Return [X, Y] of the center of cell containing provided text 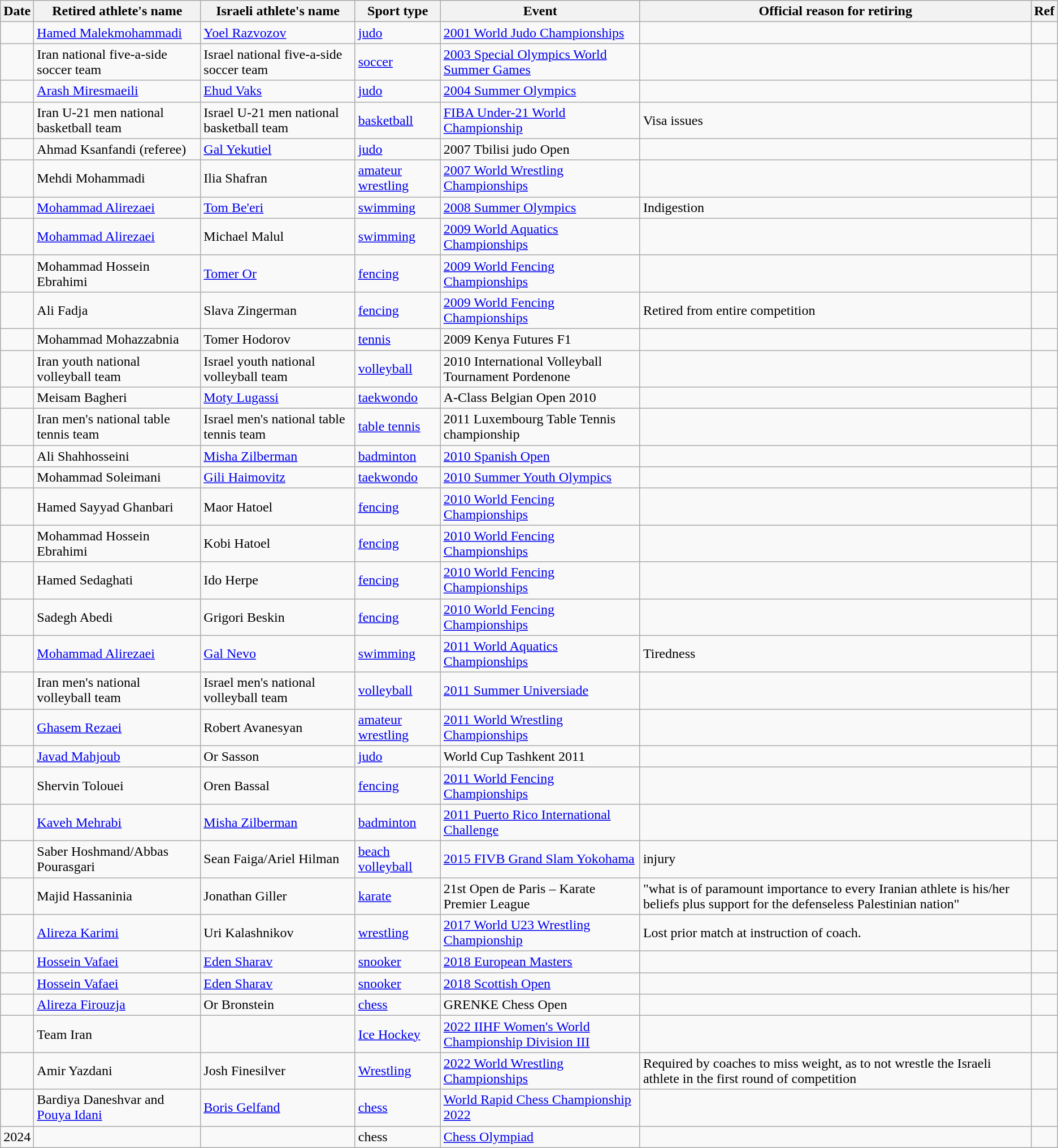
Retired athlete's name [118, 11]
Iran men's national table tennis team [118, 427]
A-Class Belgian Open 2010 [540, 398]
Alireza Firouzja [118, 1005]
Tomer Or [278, 274]
Tomer Hodorov [278, 339]
Alireza Karimi [118, 933]
Shervin Tolouei [118, 786]
Grigori Beskin [278, 617]
Jonathan Giller [278, 895]
2022 World Wrestling Championships [540, 1071]
2003 Special Olympics World Summer Games [540, 62]
Official reason for retiring [835, 11]
2009 World Aquatics Championships [540, 236]
"what is of paramount importance to every Iranian athlete is his/her beliefs plus support for the defenseless Palestinian nation" [835, 895]
Tom Be'eri [278, 207]
2010 Spanish Open [540, 456]
Yoel Razvozov [278, 33]
wrestling [398, 933]
Team Iran [118, 1034]
Oren Bassal [278, 786]
basketball [398, 120]
Maor Hatoel [278, 506]
Javad Mahjoub [118, 756]
2009 Kenya Futures F1 [540, 339]
Robert Avanesyan [278, 727]
2008 Summer Olympics [540, 207]
Ido Herpe [278, 580]
Hamed Malekmohammadi [118, 33]
Iran national five-a-side soccer team [118, 62]
Hamed Sedaghati [118, 580]
2017 World U23 Wrestling Championship [540, 933]
Iran men's national volleyball team [118, 691]
Arash Miresmaeili [118, 91]
Josh Finesilver [278, 1071]
2011 Puerto Rico International Challenge [540, 822]
Wrestling [398, 1071]
Kobi Hatoel [278, 544]
Ehud Vaks [278, 91]
Date [17, 11]
Israeli athlete's name [278, 11]
2022 IIHF Women's World Championship Division III [540, 1034]
Iran youth national volleyball team [118, 369]
tennis [398, 339]
Iran U-21 men national basketball team [118, 120]
Visa issues [835, 120]
Required by coaches to miss weight, as to not wrestle the Israeli athlete in the first round of competition [835, 1071]
2011 Summer Universiade [540, 691]
Sean Faiga/Ariel Hilman [278, 859]
Amir Yazdani [118, 1071]
2011 World Wrestling Championships [540, 727]
Sadegh Abedi [118, 617]
Or Sasson [278, 756]
Israel youth national volleyball team [278, 369]
Israel U-21 men national basketball team [278, 120]
World Cup Tashkent 2011 [540, 756]
Moty Lugassi [278, 398]
Retired from entire competition [835, 310]
injury [835, 859]
Lost prior match at instruction of coach. [835, 933]
Ali Shahhosseini [118, 456]
2007 World Wrestling Championships [540, 179]
2011 Luxembourg Table Tennis championship [540, 427]
Gili Haimovitz [278, 478]
2011 World Fencing Championships [540, 786]
Hamed Sayyad Ghanbari [118, 506]
Ref [1044, 11]
Chess Olympiad [540, 1137]
Michael Malul [278, 236]
Indigestion [835, 207]
2018 European Masters [540, 962]
Slava Zingerman [278, 310]
Mehdi Mohammadi [118, 179]
Tiredness [835, 653]
Sport type [398, 11]
2015 FIVB Grand Slam Yokohama [540, 859]
Israel national five-a-side soccer team [278, 62]
karate [398, 895]
Kaveh Mehrabi [118, 822]
FIBA Under-21 World Championship [540, 120]
Mohammad Soleimani [118, 478]
Bardiya Daneshvar and Pouya Idani [118, 1108]
Mohammad Mohazzabnia [118, 339]
Gal Nevo [278, 653]
2018 Scottish Open [540, 984]
2001 World Judo Championships [540, 33]
2004 Summer Olympics [540, 91]
Uri Kalashnikov [278, 933]
Majid Hassaninia [118, 895]
2010 International Volleyball Tournament Pordenone [540, 369]
Ali Fadja [118, 310]
World Rapid Chess Championship 2022 [540, 1108]
Gal Yekutiel [278, 149]
Boris Gelfand [278, 1108]
GRENKE Chess Open [540, 1005]
Ahmad Ksanfandi (referee) [118, 149]
Israel men's national table tennis team [278, 427]
Or Bronstein [278, 1005]
beach volleyball [398, 859]
Saber Hoshmand/Abbas Pourasgari [118, 859]
table tennis [398, 427]
2011 World Aquatics Championships [540, 653]
2010 Summer Youth Olympics [540, 478]
2024 [17, 1137]
21st Open de Paris – Karate Premier League [540, 895]
Israel men's national volleyball team [278, 691]
Event [540, 11]
soccer [398, 62]
Ghasem Rezaei [118, 727]
Ilia Shafran [278, 179]
2007 Tbilisi judo Open [540, 149]
Ice Hockey [398, 1034]
Meisam Bagheri [118, 398]
